Identify which cell holds the provided text, then report its (X, Y) central coordinate. 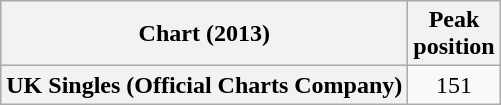
Peakposition (454, 34)
UK Singles (Official Charts Company) (204, 85)
Chart (2013) (204, 34)
151 (454, 85)
